Return the (X, Y) coordinate for the center point of the cell that contains the specified text.  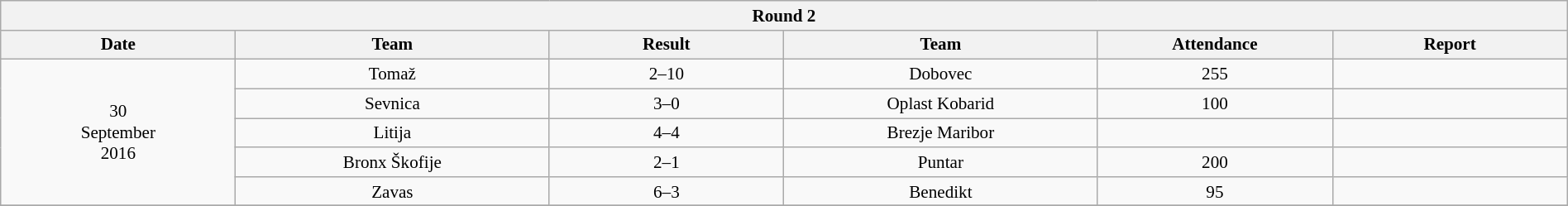
Report (1450, 45)
Benedikt (941, 190)
Dobovec (941, 74)
Result (667, 45)
Sevnica (392, 103)
Tomaž (392, 74)
95 (1215, 190)
100 (1215, 103)
2–10 (667, 74)
4–4 (667, 132)
Oplast Kobarid (941, 103)
3–0 (667, 103)
Round 2 (784, 15)
30 September 2016 (118, 132)
Bronx Škofije (392, 162)
Litija (392, 132)
Attendance (1215, 45)
200 (1215, 162)
Puntar (941, 162)
255 (1215, 74)
Brezje Maribor (941, 132)
Date (118, 45)
6–3 (667, 190)
Zavas (392, 190)
2–1 (667, 162)
